For the text-containing cell, return its midpoint in (X, Y) coordinate format. 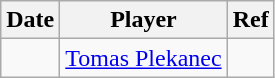
Tomas Plekanec (144, 58)
Player (144, 20)
Date (30, 20)
Ref (250, 20)
